Search for the cell housing the specified text and yield its (X, Y) center coordinate. 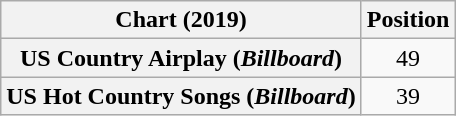
49 (408, 58)
US Hot Country Songs (Billboard) (181, 96)
39 (408, 96)
Chart (2019) (181, 20)
Position (408, 20)
US Country Airplay (Billboard) (181, 58)
